Locate the cell with the specified text and output its (x, y) center coordinate. 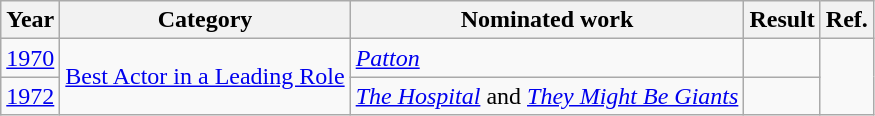
Category (205, 20)
1972 (30, 96)
Nominated work (547, 20)
Best Actor in a Leading Role (205, 77)
Result (782, 20)
The Hospital and They Might Be Giants (547, 96)
Ref. (846, 20)
1970 (30, 58)
Patton (547, 58)
Year (30, 20)
